From the cell containing the given text, extract its center point as [X, Y] coordinate. 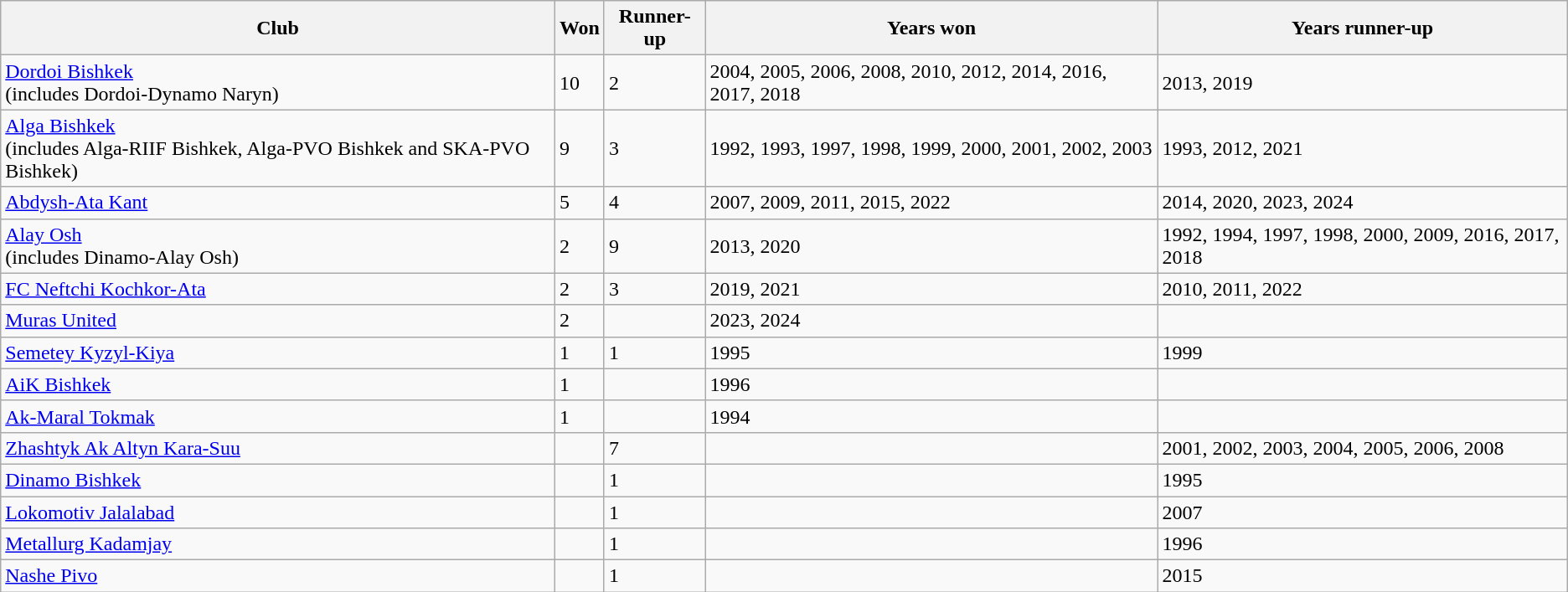
5 [580, 203]
10 [580, 82]
Alga Bishkek(includes Alga-RIIF Bishkek, Alga-PVO Bishkek and SKA-PVO Bishkek) [278, 148]
2023, 2024 [931, 321]
FC Neftchi Kochkor-Ata [278, 289]
1993, 2012, 2021 [1362, 148]
Years runner-up [1362, 28]
Zhashtyk Ak Altyn Kara-Suu [278, 448]
2007 [1362, 512]
Dinamo Bishkek [278, 480]
2013, 2019 [1362, 82]
Runner-up [655, 28]
2004, 2005, 2006, 2008, 2010, 2012, 2014, 2016, 2017, 2018 [931, 82]
Club [278, 28]
Muras United [278, 321]
2001, 2002, 2003, 2004, 2005, 2006, 2008 [1362, 448]
Won [580, 28]
Nashe Pivo [278, 576]
Lokomotiv Jalalabad [278, 512]
7 [655, 448]
1992, 1993, 1997, 1998, 1999, 2000, 2001, 2002, 2003 [931, 148]
2013, 2020 [931, 246]
Ak-Maral Tokmak [278, 416]
2014, 2020, 2023, 2024 [1362, 203]
Metallurg Kadamjay [278, 544]
2007, 2009, 2011, 2015, 2022 [931, 203]
Alay Osh(includes Dinamo-Alay Osh) [278, 246]
Years won [931, 28]
2010, 2011, 2022 [1362, 289]
4 [655, 203]
2019, 2021 [931, 289]
Semetey Kyzyl-Kiya [278, 353]
Abdysh-Ata Kant [278, 203]
AiK Bishkek [278, 384]
Dordoi Bishkek(includes Dordoi-Dynamo Naryn) [278, 82]
1999 [1362, 353]
2015 [1362, 576]
1992, 1994, 1997, 1998, 2000, 2009, 2016, 2017, 2018 [1362, 246]
1994 [931, 416]
